Determine the (x, y) coordinate at the center of the cell enclosing the given text.  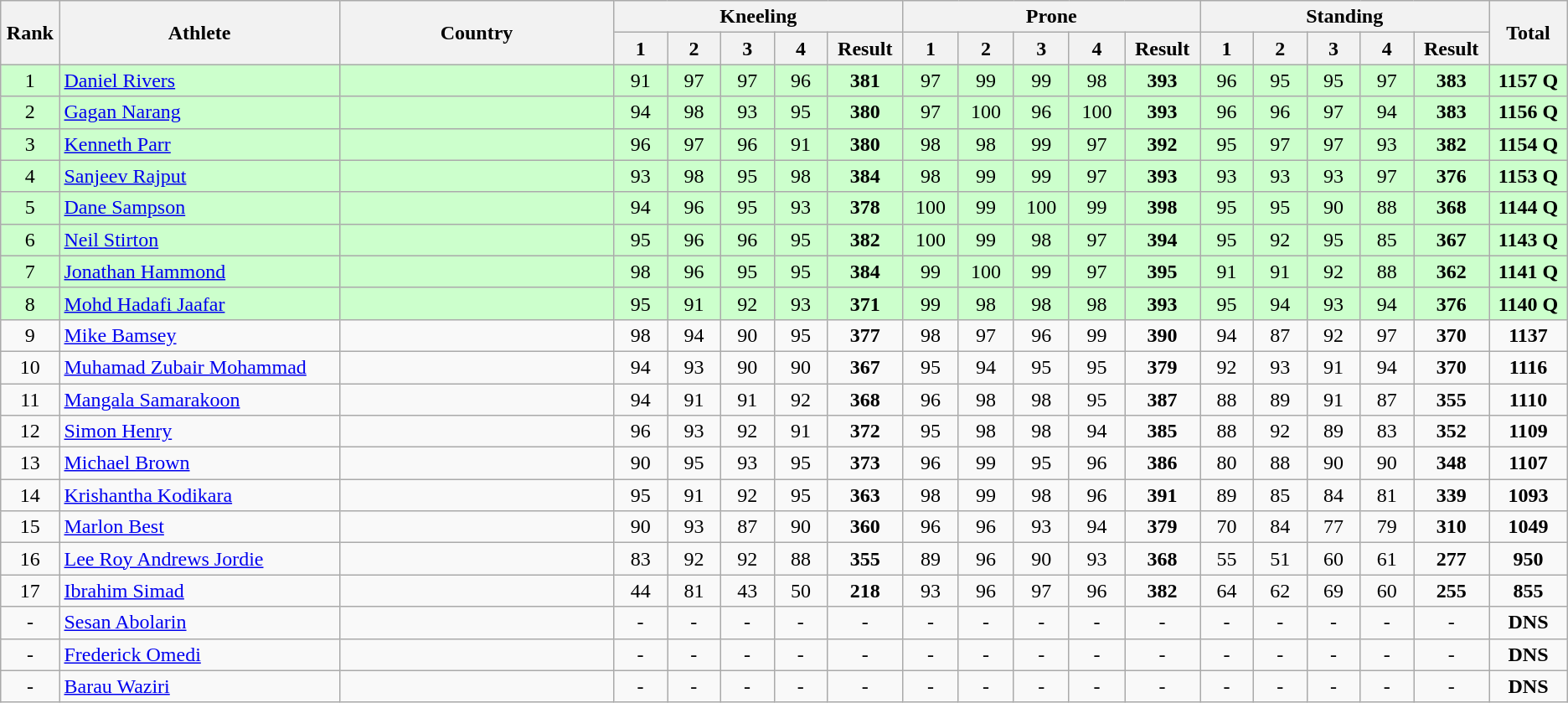
Mangala Samarakoon (199, 400)
1116 (1529, 367)
6 (30, 240)
Rank (30, 33)
348 (1452, 463)
381 (865, 80)
1141 Q (1529, 271)
79 (1387, 527)
Lee Roy Andrews Jordie (199, 559)
61 (1387, 559)
17 (30, 591)
339 (1452, 495)
62 (1280, 591)
371 (865, 303)
352 (1452, 432)
64 (1227, 591)
360 (865, 527)
Standing (1345, 17)
Total (1529, 33)
Kneeling (759, 17)
372 (865, 432)
51 (1280, 559)
11 (30, 400)
310 (1452, 527)
Marlon Best (199, 527)
16 (30, 559)
5 (30, 208)
Michael Brown (199, 463)
15 (30, 527)
9 (30, 335)
Mike Bamsey (199, 335)
Simon Henry (199, 432)
Mohd Hadafi Jaafar (199, 303)
1157 Q (1529, 80)
77 (1333, 527)
373 (865, 463)
Gagan Narang (199, 112)
14 (30, 495)
1049 (1529, 527)
1107 (1529, 463)
1137 (1529, 335)
1154 Q (1529, 144)
1156 Q (1529, 112)
391 (1163, 495)
55 (1227, 559)
1110 (1529, 400)
1093 (1529, 495)
395 (1163, 271)
Krishantha Kodikara (199, 495)
362 (1452, 271)
Athlete (199, 33)
Sanjeev Rajput (199, 176)
Neil Stirton (199, 240)
255 (1452, 591)
Kenneth Parr (199, 144)
Ibrahim Simad (199, 591)
Daniel Rivers (199, 80)
363 (865, 495)
70 (1227, 527)
Country (476, 33)
Muhamad Zubair Mohammad (199, 367)
8 (30, 303)
950 (1529, 559)
50 (801, 591)
13 (30, 463)
390 (1163, 335)
1109 (1529, 432)
12 (30, 432)
394 (1163, 240)
1140 Q (1529, 303)
43 (747, 591)
10 (30, 367)
69 (1333, 591)
Sesan Abolarin (199, 623)
Dane Sampson (199, 208)
Barau Waziri (199, 686)
80 (1227, 463)
1143 Q (1529, 240)
378 (865, 208)
277 (1452, 559)
Frederick Omedi (199, 654)
385 (1163, 432)
386 (1163, 463)
387 (1163, 400)
7 (30, 271)
Jonathan Hammond (199, 271)
392 (1163, 144)
398 (1163, 208)
Prone (1052, 17)
1153 Q (1529, 176)
44 (641, 591)
1144 Q (1529, 208)
218 (865, 591)
377 (865, 335)
855 (1529, 591)
